Provide the [X, Y] coordinate of the cell's center where the given text is located.  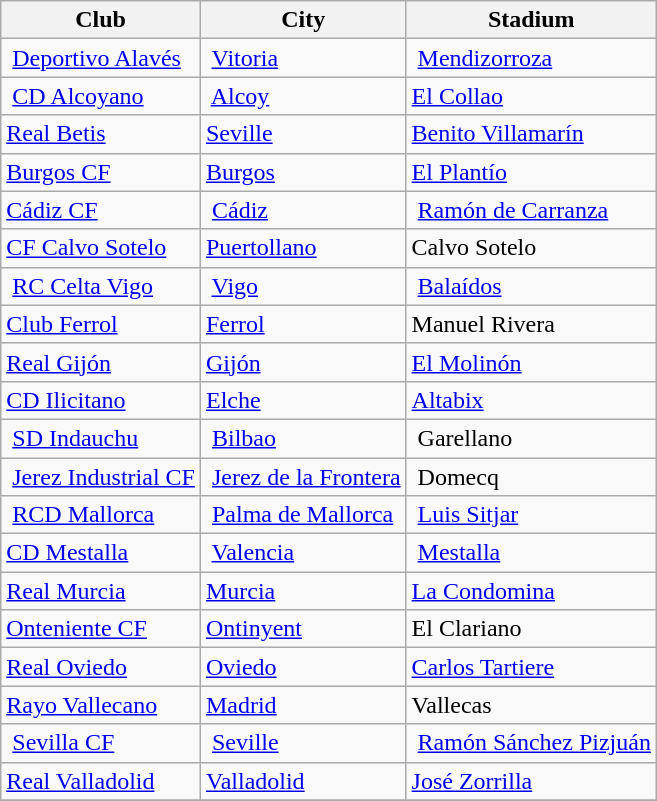
CD Mestalla [101, 553]
Carlos Tartiere [531, 667]
El Clariano [531, 629]
Vigo [303, 286]
Real Oviedo [101, 667]
CD Alcoyano [101, 96]
RC Celta Vigo [101, 286]
Ramón Sánchez Pizjuán [531, 743]
Gijón [303, 362]
Vitoria [303, 58]
Alcoy [303, 96]
Real Gijón [101, 362]
Mendizorroza [531, 58]
Ramón de Carranza [531, 210]
Elche [303, 400]
Palma de Mallorca [303, 515]
Oviedo [303, 667]
Benito Villamarín [531, 134]
Altabix [531, 400]
Domecq [531, 477]
La Condomina [531, 591]
Rayo Vallecano [101, 705]
Cádiz [303, 210]
Deportivo Alavés [101, 58]
Cádiz CF [101, 210]
Club [101, 20]
RCD Mallorca [101, 515]
José Zorrilla [531, 781]
El Molinón [531, 362]
Murcia [303, 591]
Garellano [531, 438]
Puertollano [303, 248]
Stadium [531, 20]
El Plantío [531, 172]
Ferrol [303, 324]
Ontinyent [303, 629]
Real Murcia [101, 591]
Onteniente CF [101, 629]
Jerez Industrial CF [101, 477]
CF Calvo Sotelo [101, 248]
Vallecas [531, 705]
Manuel Rivera [531, 324]
El Collao [531, 96]
CD Ilicitano [101, 400]
Real Valladolid [101, 781]
Luis Sitjar [531, 515]
Mestalla [531, 553]
Club Ferrol [101, 324]
Madrid [303, 705]
Burgos [303, 172]
Calvo Sotelo [531, 248]
Real Betis [101, 134]
Valencia [303, 553]
City [303, 20]
Bilbao [303, 438]
Jerez de la Frontera [303, 477]
SD Indauchu [101, 438]
Balaídos [531, 286]
Burgos CF [101, 172]
Valladolid [303, 781]
Sevilla CF [101, 743]
